Find where the given text appears and provide that cell's center as (x, y) coordinate. 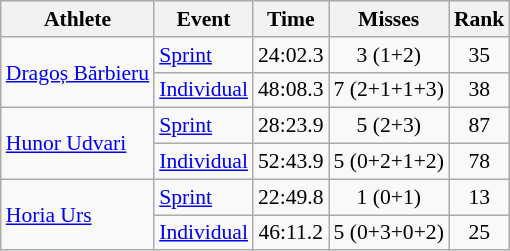
Athlete (78, 19)
Time (290, 19)
35 (480, 55)
Hunor Udvari (78, 144)
46:11.2 (290, 233)
Rank (480, 19)
3 (1+2) (388, 55)
87 (480, 126)
13 (480, 197)
Event (204, 19)
1 (0+1) (388, 197)
78 (480, 162)
5 (0+2+1+2) (388, 162)
Horia Urs (78, 214)
7 (2+1+1+3) (388, 90)
Misses (388, 19)
38 (480, 90)
Dragoș Bărbieru (78, 72)
5 (2+3) (388, 126)
48:08.3 (290, 90)
24:02.3 (290, 55)
5 (0+3+0+2) (388, 233)
22:49.8 (290, 197)
52:43.9 (290, 162)
28:23.9 (290, 126)
25 (480, 233)
